Find where the given text appears and provide that cell's center as (X, Y) coordinate. 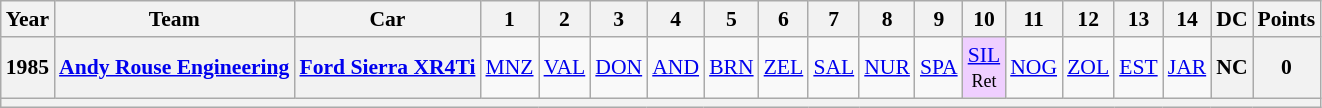
MNZ (509, 68)
Ford Sierra XR4Ti (387, 68)
DON (618, 68)
14 (1188, 19)
7 (834, 19)
10 (984, 19)
SILRet (984, 68)
11 (1034, 19)
AND (676, 68)
DC (1232, 19)
0 (1287, 68)
5 (732, 19)
ZEL (784, 68)
BRN (732, 68)
Car (387, 19)
Year (28, 19)
4 (676, 19)
12 (1088, 19)
JAR (1188, 68)
Points (1287, 19)
2 (565, 19)
1 (509, 19)
1985 (28, 68)
13 (1138, 19)
VAL (565, 68)
NC (1232, 68)
ZOL (1088, 68)
EST (1138, 68)
NOG (1034, 68)
9 (939, 19)
3 (618, 19)
8 (887, 19)
Andy Rouse Engineering (174, 68)
NUR (887, 68)
SPA (939, 68)
6 (784, 19)
SAL (834, 68)
Team (174, 19)
